Locate the cell with the specified text and output its [X, Y] center coordinate. 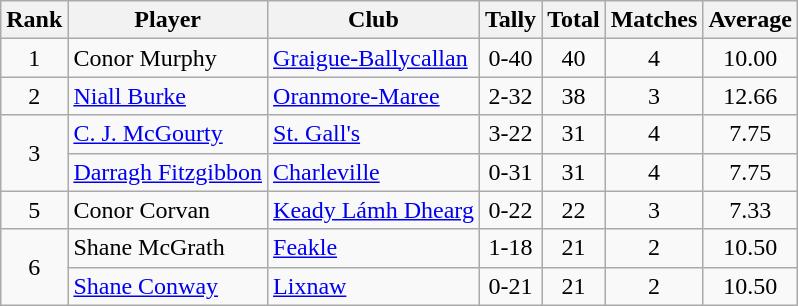
Oranmore-Maree [374, 96]
Total [574, 20]
Conor Corvan [168, 210]
Player [168, 20]
7.33 [750, 210]
38 [574, 96]
St. Gall's [374, 134]
Darragh Fitzgibbon [168, 172]
0-31 [510, 172]
12.66 [750, 96]
Average [750, 20]
6 [34, 267]
1-18 [510, 248]
0-21 [510, 286]
2-32 [510, 96]
Lixnaw [374, 286]
C. J. McGourty [168, 134]
Rank [34, 20]
22 [574, 210]
10.00 [750, 58]
1 [34, 58]
5 [34, 210]
Charleville [374, 172]
3-22 [510, 134]
40 [574, 58]
Shane Conway [168, 286]
Club [374, 20]
0-40 [510, 58]
Tally [510, 20]
Conor Murphy [168, 58]
Keady Lámh Dhearg [374, 210]
Matches [654, 20]
Shane McGrath [168, 248]
0-22 [510, 210]
Niall Burke [168, 96]
Graigue-Ballycallan [374, 58]
Feakle [374, 248]
